Capture the cell that displays the provided text and extract its [X, Y] central coordinate. 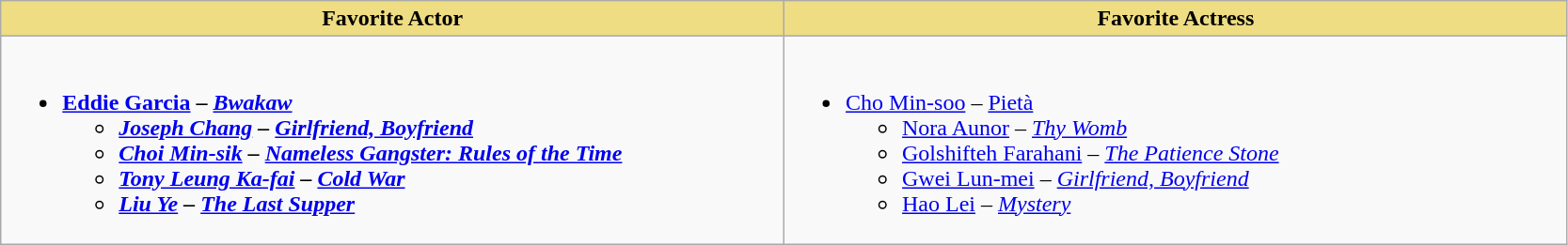
Favorite Actress [1176, 19]
Favorite Actor [393, 19]
Cho Min-soo – Pietà Nora Aunor – Thy Womb Golshifteh Farahani – The Patience Stone Gwei Lun-mei – Girlfriend, Boyfriend Hao Lei – Mystery [1176, 141]
